From the cell containing the given text, extract its center point as [x, y] coordinate. 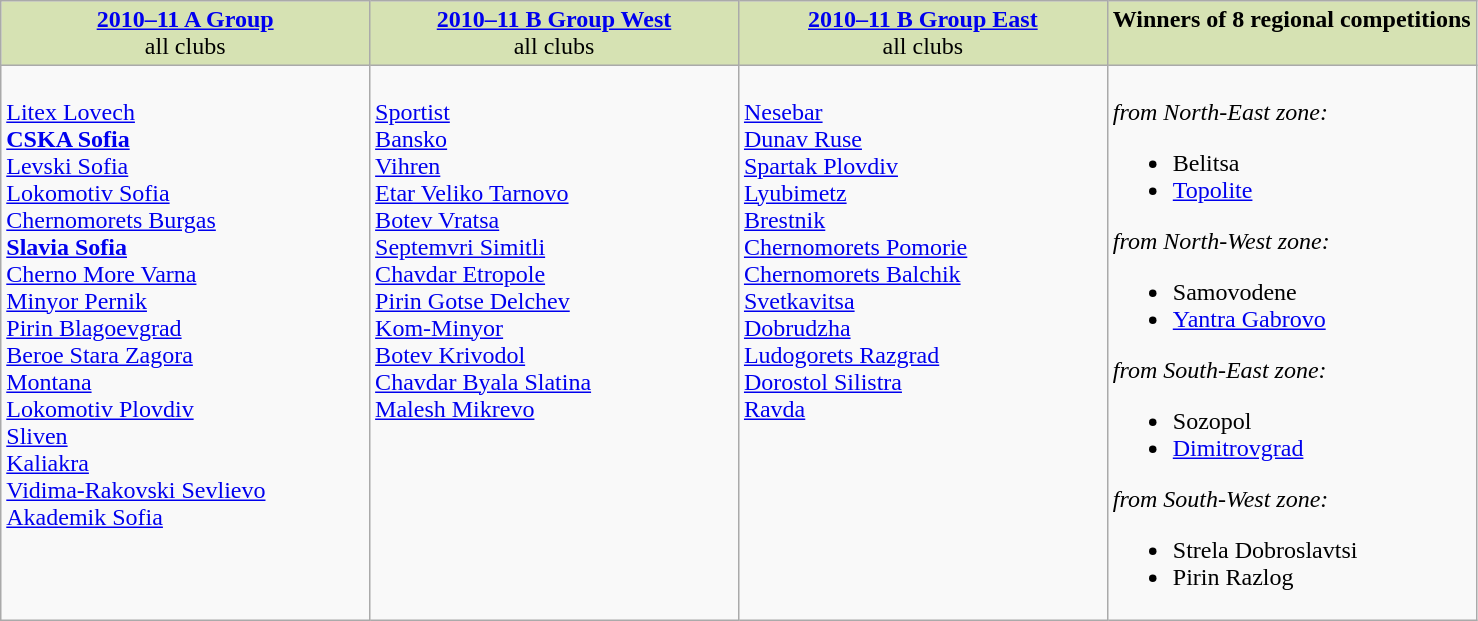
2010–11 A Groupall clubs [186, 34]
2010–11 B Group Eastall clubs [922, 34]
2010–11 B Group Westall clubs [554, 34]
Winners of 8 regional competitions [1292, 34]
